From the cell containing the given text, extract its center point as [X, Y] coordinate. 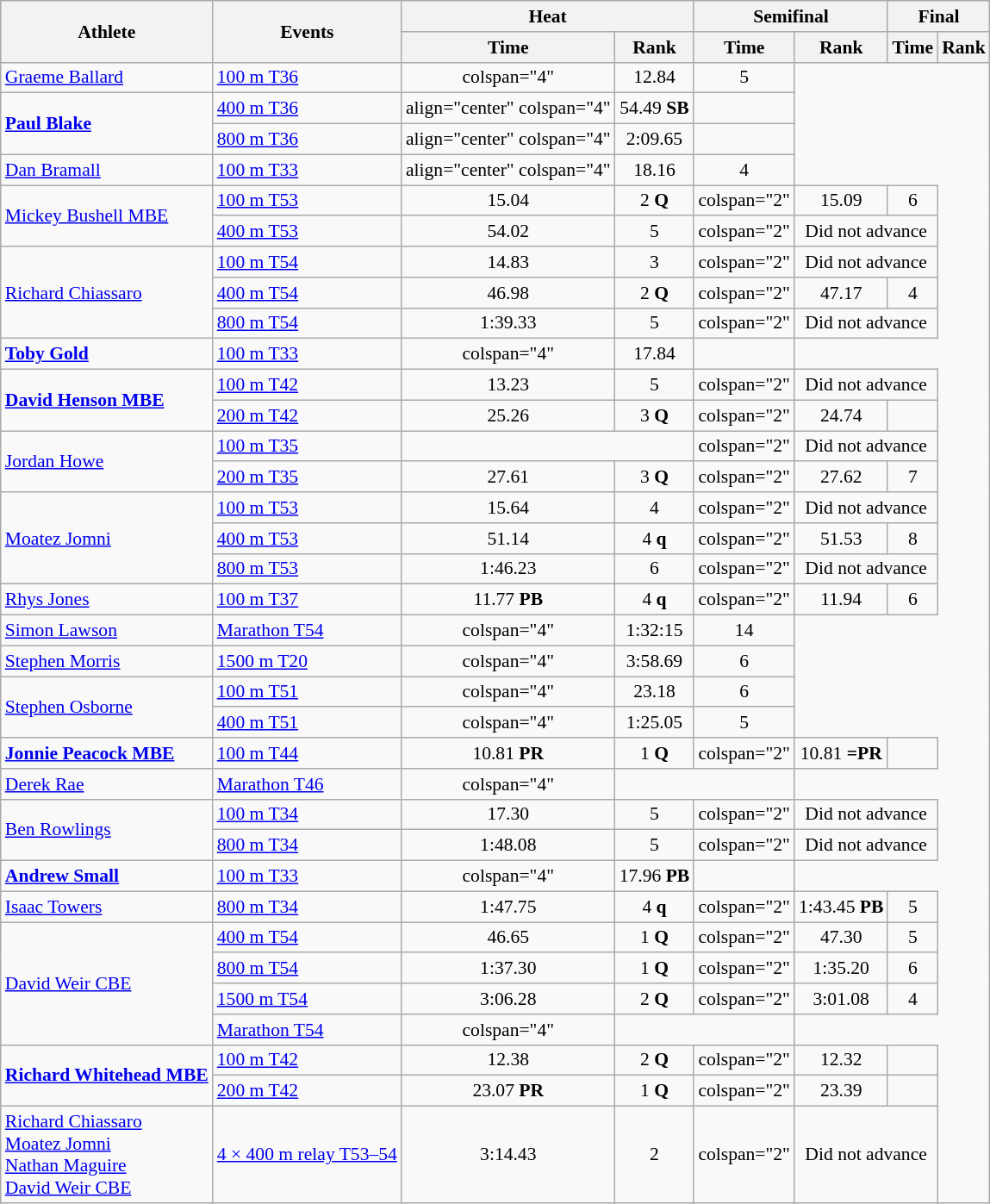
Final [938, 16]
15.04 [508, 201]
1:47.75 [508, 907]
14.83 [508, 262]
15.64 [508, 508]
23.18 [655, 692]
Jonnie Peacock MBE [107, 753]
15.09 [841, 201]
2:09.65 [655, 140]
David Weir CBE [107, 983]
54.49 SB [655, 109]
17.84 [655, 354]
Mickey Bushell MBE [107, 215]
3:01.08 [841, 999]
13.23 [508, 385]
3:14.43 [508, 1155]
12.84 [655, 78]
12.32 [841, 1060]
Rhys Jones [107, 600]
200 m T35 [307, 477]
Isaac Towers [107, 907]
1:46.23 [508, 569]
46.98 [508, 293]
27.62 [841, 477]
7 [912, 477]
12.38 [508, 1060]
1:32:15 [655, 631]
1500 m T20 [307, 661]
51.14 [508, 539]
Heat [548, 16]
17.30 [508, 814]
27.61 [508, 477]
1:48.08 [508, 845]
3:06.28 [508, 999]
2 [655, 1155]
Simon Lawson [107, 631]
1500 m T54 [307, 999]
1:25.05 [655, 723]
47.30 [841, 938]
Paul Blake [107, 124]
100 m T54 [307, 262]
54.02 [508, 232]
Ben Rowlings [107, 829]
Richard Whitehead MBE [107, 1076]
1:39.33 [508, 323]
8 [912, 539]
Stephen Osborne [107, 707]
Athlete [107, 31]
10.81 PR [508, 753]
4 × 400 m relay T53–54 [307, 1155]
1:35.20 [841, 969]
Events [307, 31]
Toby Gold [107, 354]
24.74 [841, 415]
100 m T34 [307, 814]
46.65 [508, 938]
11.94 [841, 600]
800 m T53 [307, 569]
Dan Bramall [107, 170]
Stephen Morris [107, 661]
10.81 =PR [841, 753]
11.77 PB [508, 600]
Richard ChiassaroMoatez JomniNathan MaguireDavid Weir CBE [107, 1155]
100 m T36 [307, 78]
51.53 [841, 539]
1:43.45 PB [841, 907]
Semifinal [791, 16]
100 m T35 [307, 446]
Graeme Ballard [107, 78]
1:37.30 [508, 969]
Marathon T46 [307, 784]
800 m T36 [307, 140]
3:58.69 [655, 661]
Richard Chiassaro [107, 293]
47.17 [841, 293]
18.16 [655, 170]
100 m T37 [307, 600]
100 m T44 [307, 753]
Andrew Small [107, 876]
David Henson MBE [107, 400]
23.39 [841, 1091]
23.07 PR [508, 1091]
Derek Rae [107, 784]
Moatez Jomni [107, 538]
400 m T36 [307, 109]
Jordan Howe [107, 462]
3 [655, 262]
400 m T51 [307, 723]
17.96 PB [655, 876]
25.26 [508, 415]
14 [744, 631]
100 m T51 [307, 692]
